Identify which cell holds the provided text, then report its (x, y) central coordinate. 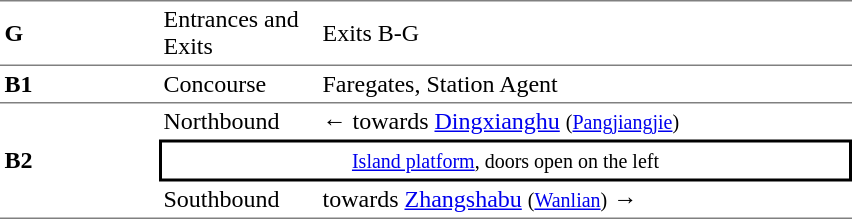
← towards Dingxianghu (Pangjiangjie) (585, 122)
G (80, 33)
Exits B-G (585, 33)
B1 (80, 85)
Faregates, Station Agent (585, 85)
Island platform, doors open on the left (506, 161)
Entrances and Exits (238, 33)
Northbound (238, 122)
Concourse (238, 85)
